Return (X, Y) of the center of cell containing provided text 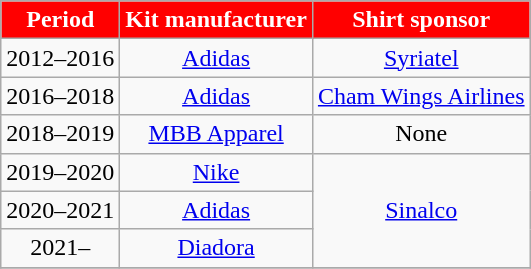
2018–2019 (60, 134)
Cham Wings Airlines (421, 96)
Kit manufacturer (216, 20)
Sinalco (421, 210)
Diadora (216, 248)
2021– (60, 248)
2012–2016 (60, 58)
Shirt sponsor (421, 20)
2019–2020 (60, 172)
Period (60, 20)
MBB Apparel (216, 134)
2020–2021 (60, 210)
Nike (216, 172)
Syriatel (421, 58)
2016–2018 (60, 96)
None (421, 134)
